Detect which cell encompasses the target text, then output its [X, Y] center coordinate. 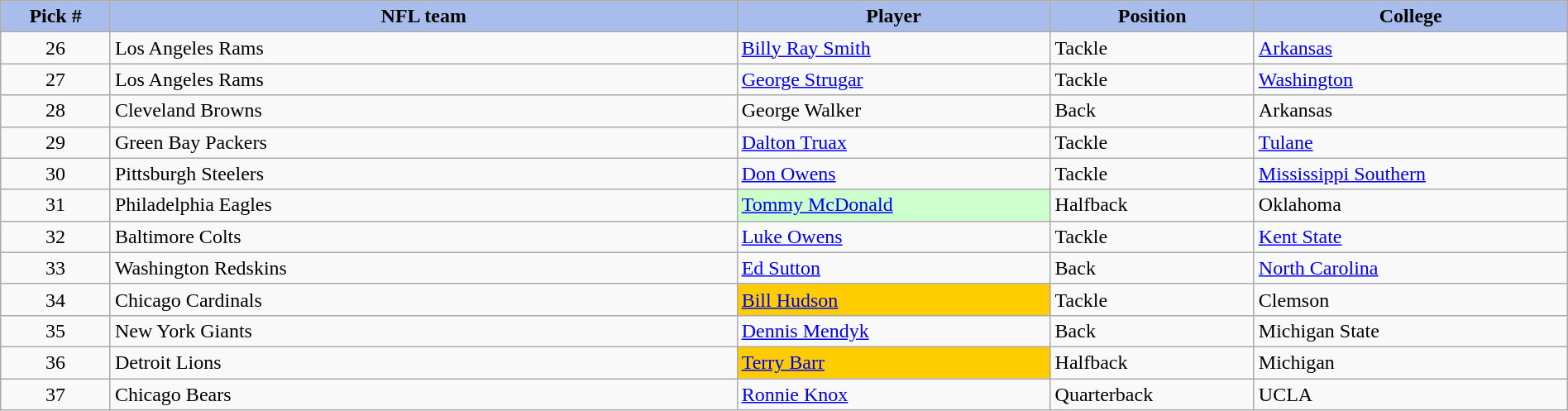
Kent State [1411, 237]
Tommy McDonald [893, 205]
Don Owens [893, 174]
Ed Sutton [893, 268]
Washington Redskins [423, 268]
31 [56, 205]
Pick # [56, 17]
26 [56, 48]
UCLA [1411, 394]
Detroit Lions [423, 362]
Mississippi Southern [1411, 174]
Pittsburgh Steelers [423, 174]
Bill Hudson [893, 299]
Washington [1411, 79]
Luke Owens [893, 237]
College [1411, 17]
34 [56, 299]
27 [56, 79]
Dalton Truax [893, 142]
30 [56, 174]
Quarterback [1152, 394]
Ronnie Knox [893, 394]
29 [56, 142]
George Strugar [893, 79]
Billy Ray Smith [893, 48]
28 [56, 111]
Green Bay Packers [423, 142]
North Carolina [1411, 268]
Position [1152, 17]
37 [56, 394]
Michigan [1411, 362]
35 [56, 331]
Philadelphia Eagles [423, 205]
Oklahoma [1411, 205]
32 [56, 237]
Tulane [1411, 142]
NFL team [423, 17]
Michigan State [1411, 331]
Dennis Mendyk [893, 331]
New York Giants [423, 331]
Player [893, 17]
33 [56, 268]
Terry Barr [893, 362]
Chicago Cardinals [423, 299]
George Walker [893, 111]
Chicago Bears [423, 394]
Clemson [1411, 299]
36 [56, 362]
Baltimore Colts [423, 237]
Cleveland Browns [423, 111]
